Provide the (x, y) coordinate of the cell's center where the given text is located.  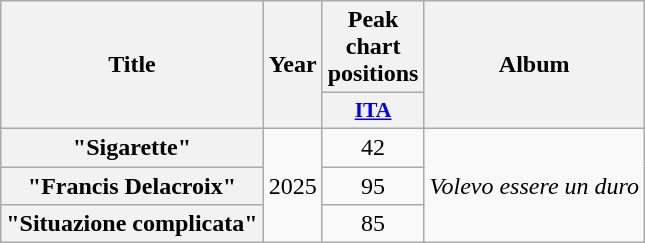
Album (534, 65)
ITA (373, 111)
Title (132, 65)
Year (292, 65)
"Situazione complicata" (132, 224)
"Sigarette" (132, 147)
95 (373, 185)
"Francis Delacroix" (132, 185)
85 (373, 224)
Volevo essere un duro (534, 185)
2025 (292, 185)
42 (373, 147)
Peak chart positions (373, 47)
